For the text-containing cell, return its midpoint in (X, Y) coordinate format. 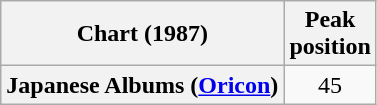
Japanese Albums (Oricon) (142, 85)
45 (330, 85)
Chart (1987) (142, 34)
Peak position (330, 34)
